Capture the cell that displays the provided text and extract its (X, Y) central coordinate. 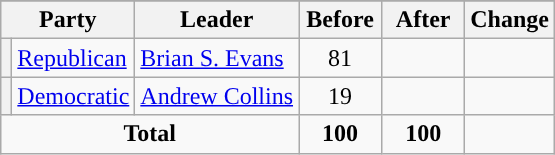
Leader (217, 20)
Republican (74, 58)
81 (340, 58)
Total (150, 134)
Party (68, 20)
Democratic (74, 96)
Before (340, 20)
19 (340, 96)
Andrew Collins (217, 96)
Change (510, 20)
Brian S. Evans (217, 58)
After (424, 20)
